Identify which cell holds the provided text, then report its (x, y) central coordinate. 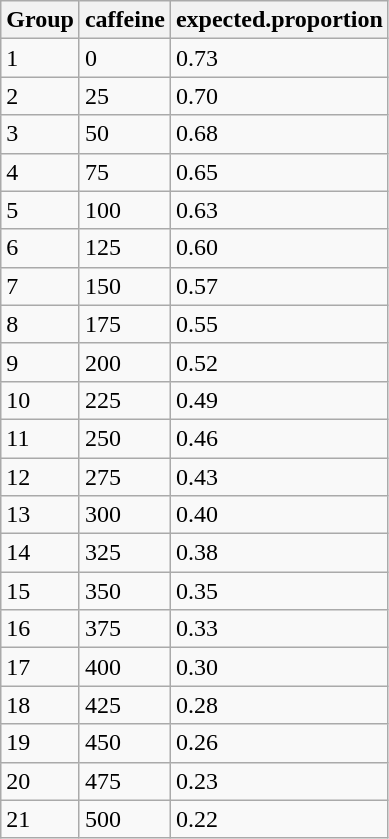
0.22 (279, 819)
0.43 (279, 477)
125 (124, 248)
4 (40, 172)
19 (40, 743)
14 (40, 553)
caffeine (124, 20)
0.55 (279, 324)
5 (40, 210)
16 (40, 629)
100 (124, 210)
500 (124, 819)
6 (40, 248)
0.63 (279, 210)
0.70 (279, 96)
0.52 (279, 362)
Group (40, 20)
0.33 (279, 629)
0.49 (279, 400)
21 (40, 819)
325 (124, 553)
0.60 (279, 248)
250 (124, 438)
0 (124, 58)
25 (124, 96)
2 (40, 96)
3 (40, 134)
0.35 (279, 591)
300 (124, 515)
0.23 (279, 781)
75 (124, 172)
0.40 (279, 515)
17 (40, 667)
350 (124, 591)
0.30 (279, 667)
0.65 (279, 172)
18 (40, 705)
450 (124, 743)
425 (124, 705)
11 (40, 438)
275 (124, 477)
225 (124, 400)
0.38 (279, 553)
0.28 (279, 705)
0.26 (279, 743)
12 (40, 477)
15 (40, 591)
7 (40, 286)
0.46 (279, 438)
150 (124, 286)
475 (124, 781)
8 (40, 324)
9 (40, 362)
0.73 (279, 58)
expected.proportion (279, 20)
400 (124, 667)
375 (124, 629)
175 (124, 324)
0.57 (279, 286)
13 (40, 515)
20 (40, 781)
200 (124, 362)
1 (40, 58)
50 (124, 134)
10 (40, 400)
0.68 (279, 134)
